Capture the cell that displays the provided text and extract its [X, Y] central coordinate. 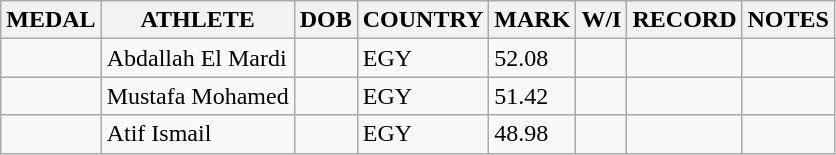
COUNTRY [423, 20]
52.08 [532, 58]
ATHLETE [198, 20]
RECORD [684, 20]
NOTES [788, 20]
48.98 [532, 134]
MEDAL [51, 20]
Mustafa Mohamed [198, 96]
W/I [602, 20]
Atif Ismail [198, 134]
51.42 [532, 96]
DOB [326, 20]
Abdallah El Mardi [198, 58]
MARK [532, 20]
